Scan for the cell matching the given text and deliver its (x, y) coordinate at center. 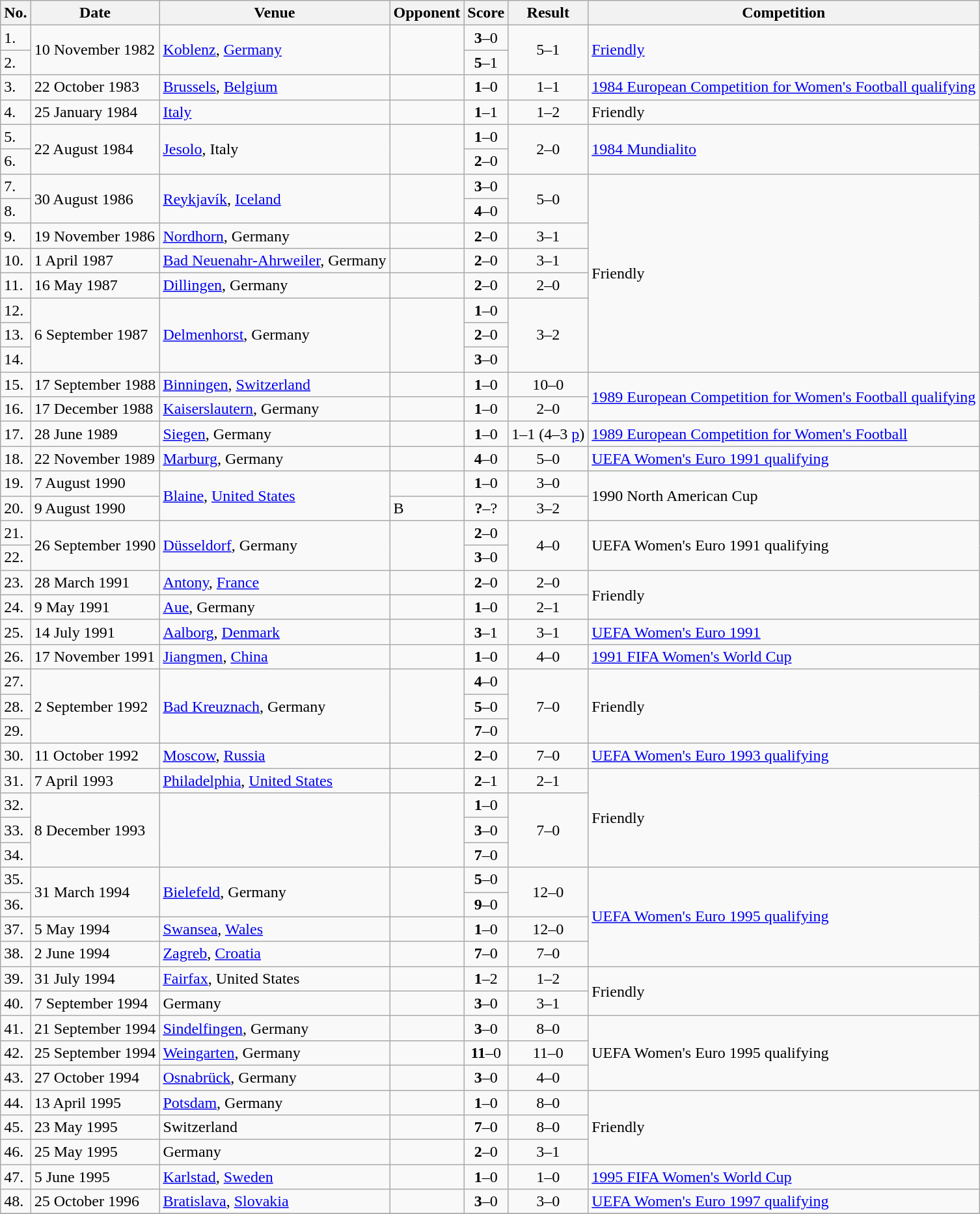
26 September 1990 (95, 545)
34. (16, 855)
26. (16, 656)
30. (16, 756)
13. (16, 335)
1989 European Competition for Women's Football (783, 434)
Score (486, 13)
Delmenhorst, Germany (275, 335)
1–1 (4–3 p) (548, 434)
Bad Kreuznach, Germany (275, 706)
1 April 1987 (95, 260)
Fairfax, United States (275, 978)
17 September 1988 (95, 384)
Bad Neuenahr-Ahrweiler, Germany (275, 260)
11. (16, 285)
29. (16, 731)
25 October 1996 (95, 1202)
2 September 1992 (95, 706)
19. (16, 483)
10–0 (548, 384)
8 December 1993 (95, 830)
6. (16, 161)
16. (16, 409)
7 September 1994 (95, 1003)
2 June 1994 (95, 954)
9. (16, 236)
7. (16, 186)
48. (16, 1202)
7 April 1993 (95, 781)
Swansea, Wales (275, 929)
Kaiserslautern, Germany (275, 409)
Aalborg, Denmark (275, 632)
19 November 1986 (95, 236)
15. (16, 384)
8. (16, 211)
Osnabrück, Germany (275, 1077)
Weingarten, Germany (275, 1053)
Aue, Germany (275, 607)
38. (16, 954)
24. (16, 607)
Nordhorn, Germany (275, 236)
Brussels, Belgium (275, 87)
Date (95, 13)
No. (16, 13)
6 September 1987 (95, 335)
17 November 1991 (95, 656)
Switzerland (275, 1127)
Opponent (427, 13)
21. (16, 533)
B (427, 508)
4. (16, 112)
1. (16, 38)
Siegen, Germany (275, 434)
25 January 1984 (95, 112)
Jiangmen, China (275, 656)
Blaine, United States (275, 496)
30 August 1986 (95, 198)
25 September 1994 (95, 1053)
1984 Mundialito (783, 149)
Koblenz, Germany (275, 50)
31 July 1994 (95, 978)
27. (16, 681)
1989 European Competition for Women's Football qualifying (783, 397)
31. (16, 781)
9 August 1990 (95, 508)
Zagreb, Croatia (275, 954)
22 August 1984 (95, 149)
UEFA Women's Euro 1991 (783, 632)
23. (16, 582)
9–0 (486, 904)
Marburg, Germany (275, 459)
UEFA Women's Euro 1997 qualifying (783, 1202)
22 October 1983 (95, 87)
37. (16, 929)
Italy (275, 112)
44. (16, 1103)
33. (16, 830)
36. (16, 904)
22. (16, 558)
39. (16, 978)
35. (16, 880)
14 July 1991 (95, 632)
9 May 1991 (95, 607)
1984 European Competition for Women's Football qualifying (783, 87)
46. (16, 1152)
Moscow, Russia (275, 756)
43. (16, 1077)
Jesolo, Italy (275, 149)
40. (16, 1003)
28. (16, 706)
Bratislava, Slovakia (275, 1202)
Sindelfingen, Germany (275, 1028)
27 October 1994 (95, 1077)
Bielefeld, Germany (275, 892)
21 September 1994 (95, 1028)
10. (16, 260)
Karlstad, Sweden (275, 1177)
1990 North American Cup (783, 496)
14. (16, 360)
5. (16, 137)
28 March 1991 (95, 582)
1991 FIFA Women's World Cup (783, 656)
11 October 1992 (95, 756)
Dillingen, Germany (275, 285)
7 August 1990 (95, 483)
1995 FIFA Women's World Cup (783, 1177)
25 May 1995 (95, 1152)
18. (16, 459)
?–? (486, 508)
Philadelphia, United States (275, 781)
42. (16, 1053)
22 November 1989 (95, 459)
13 April 1995 (95, 1103)
Düsseldorf, Germany (275, 545)
UEFA Women's Euro 1993 qualifying (783, 756)
17 December 1988 (95, 409)
16 May 1987 (95, 285)
32. (16, 805)
41. (16, 1028)
20. (16, 508)
10 November 1982 (95, 50)
Antony, France (275, 582)
Reykjavík, Iceland (275, 198)
17. (16, 434)
23 May 1995 (95, 1127)
Binningen, Switzerland (275, 384)
Result (548, 13)
5 June 1995 (95, 1177)
45. (16, 1127)
12. (16, 310)
Venue (275, 13)
31 March 1994 (95, 892)
47. (16, 1177)
2. (16, 62)
3. (16, 87)
25. (16, 632)
Competition (783, 13)
Potsdam, Germany (275, 1103)
28 June 1989 (95, 434)
5 May 1994 (95, 929)
